For the text-containing cell, return its midpoint in (x, y) coordinate format. 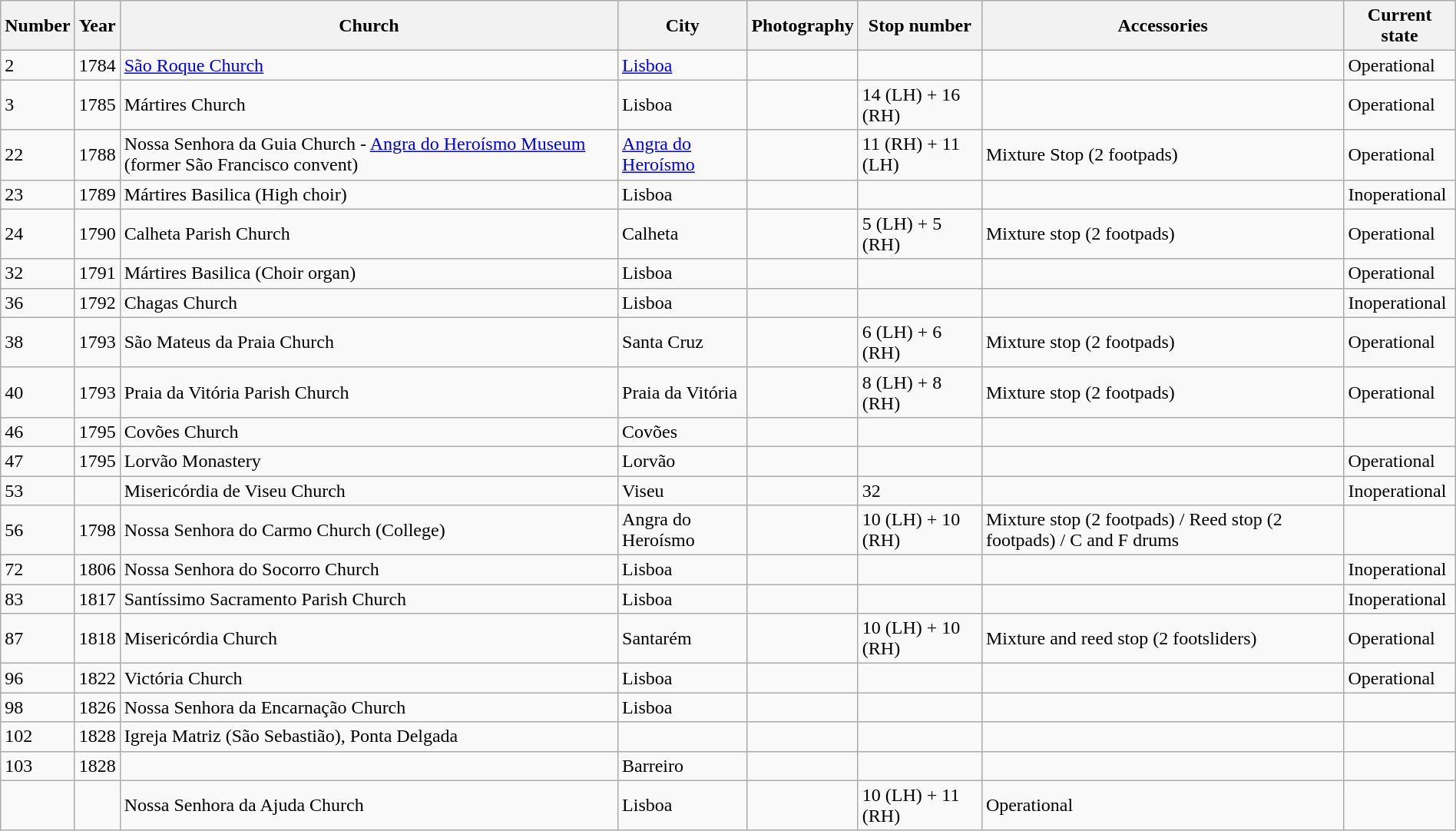
53 (38, 491)
87 (38, 639)
8 (LH) + 8 (RH) (920, 392)
Victória Church (369, 678)
103 (38, 766)
36 (38, 303)
Nossa Senhora da Ajuda Church (369, 805)
Chagas Church (369, 303)
Nossa Senhora do Socorro Church (369, 570)
1826 (97, 707)
2 (38, 65)
Mártires Church (369, 104)
1798 (97, 530)
46 (38, 432)
Calheta (683, 233)
Misericórdia de Viseu Church (369, 491)
Calheta Parish Church (369, 233)
Lorvão Monastery (369, 461)
Mixture Stop (2 footpads) (1163, 155)
Praia da Vitória Parish Church (369, 392)
3 (38, 104)
1788 (97, 155)
Nossa Senhora da Encarnação Church (369, 707)
96 (38, 678)
1792 (97, 303)
102 (38, 737)
Nossa Senhora da Guia Church - Angra do Heroísmo Museum (former São Francisco convent) (369, 155)
98 (38, 707)
11 (RH) + 11 (LH) (920, 155)
22 (38, 155)
1784 (97, 65)
Mártires Basilica (Choir organ) (369, 273)
72 (38, 570)
Stop number (920, 26)
47 (38, 461)
24 (38, 233)
14 (LH) + 16 (RH) (920, 104)
Viseu (683, 491)
83 (38, 599)
1818 (97, 639)
Mártires Basilica (High choir) (369, 194)
Nossa Senhora do Carmo Church (College) (369, 530)
40 (38, 392)
Santa Cruz (683, 343)
38 (38, 343)
10 (LH) + 11 (RH) (920, 805)
São Roque Church (369, 65)
Barreiro (683, 766)
Church (369, 26)
City (683, 26)
Year (97, 26)
Covões (683, 432)
23 (38, 194)
1790 (97, 233)
1789 (97, 194)
Mixture and reed stop (2 footsliders) (1163, 639)
Misericórdia Church (369, 639)
Santarém (683, 639)
1785 (97, 104)
Accessories (1163, 26)
5 (LH) + 5 (RH) (920, 233)
1822 (97, 678)
São Mateus da Praia Church (369, 343)
Number (38, 26)
Praia da Vitória (683, 392)
Mixture stop (2 footpads) / Reed stop (2 footpads) / C and F drums (1163, 530)
Covões Church (369, 432)
Igreja Matriz (São Sebastião), Ponta Delgada (369, 737)
56 (38, 530)
Current state (1399, 26)
6 (LH) + 6 (RH) (920, 343)
Lorvão (683, 461)
Santíssimo Sacramento Parish Church (369, 599)
1817 (97, 599)
1806 (97, 570)
1791 (97, 273)
Photography (802, 26)
